Pinpoint the cell where the given text exists, returning its (X, Y) midpoint coordinate. 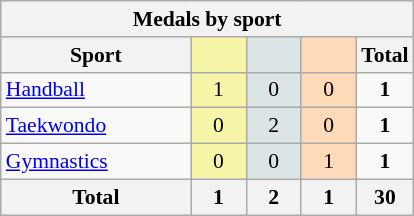
Gymnastics (96, 162)
Taekwondo (96, 126)
Handball (96, 90)
Medals by sport (208, 19)
30 (384, 197)
Sport (96, 55)
